Detect which cell encompasses the target text, then output its (x, y) center coordinate. 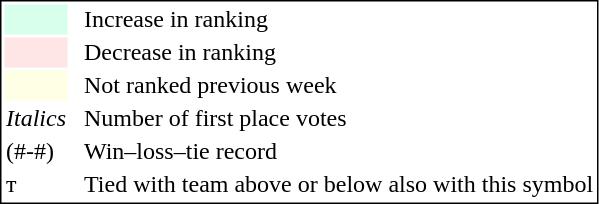
Not ranked previous week (338, 85)
Win–loss–tie record (338, 151)
т (36, 185)
Number of first place votes (338, 119)
Tied with team above or below also with this symbol (338, 185)
Italics (36, 119)
(#-#) (36, 151)
Decrease in ranking (338, 53)
Increase in ranking (338, 19)
